Provide the (x, y) coordinate of the cell's center where the given text is located.  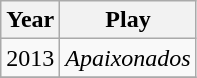
Play (128, 20)
Apaixonados (128, 58)
2013 (30, 58)
Year (30, 20)
